Locate the cell with the specified text and output its (x, y) center coordinate. 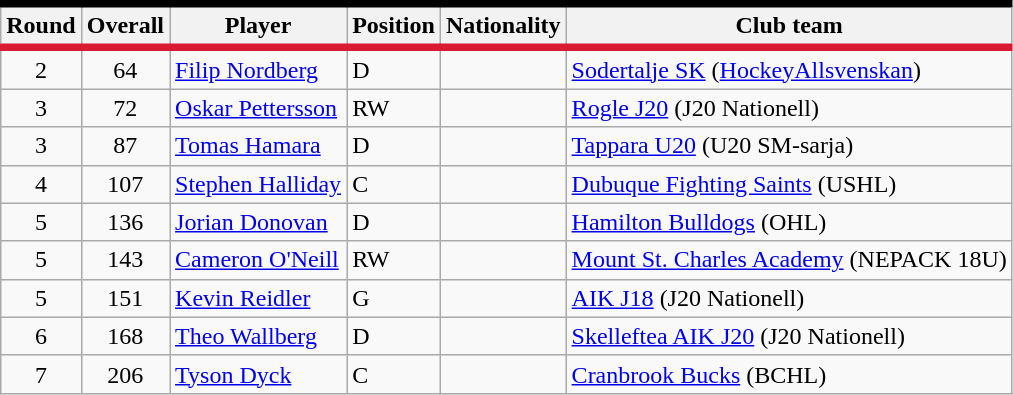
Tyson Dyck (258, 374)
Mount St. Charles Academy (NEPACK 18U) (789, 260)
Tappara U20 (U20 SM-sarja) (789, 146)
Oskar Pettersson (258, 108)
Stephen Halliday (258, 184)
143 (125, 260)
87 (125, 146)
2 (41, 68)
AIK J18 (J20 Nationell) (789, 298)
6 (41, 336)
Club team (789, 26)
4 (41, 184)
168 (125, 336)
Kevin Reidler (258, 298)
Tomas Hamara (258, 146)
G (394, 298)
Round (41, 26)
Overall (125, 26)
Sodertalje SK (HockeyAllsvenskan) (789, 68)
Position (394, 26)
Cameron O'Neill (258, 260)
Filip Nordberg (258, 68)
Jorian Donovan (258, 222)
107 (125, 184)
7 (41, 374)
136 (125, 222)
Rogle J20 (J20 Nationell) (789, 108)
Hamilton Bulldogs (OHL) (789, 222)
72 (125, 108)
Player (258, 26)
Nationality (503, 26)
151 (125, 298)
Cranbrook Bucks (BCHL) (789, 374)
Skelleftea AIK J20 (J20 Nationell) (789, 336)
Dubuque Fighting Saints (USHL) (789, 184)
Theo Wallberg (258, 336)
206 (125, 374)
64 (125, 68)
